Pinpoint the cell where the given text exists, returning its [x, y] midpoint coordinate. 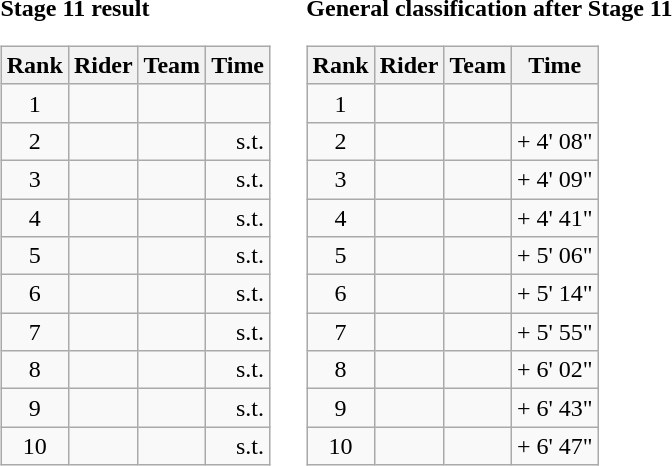
+ 5' 06" [554, 256]
+ 6' 47" [554, 446]
+ 6' 02" [554, 370]
+ 6' 43" [554, 408]
+ 4' 41" [554, 217]
+ 4' 09" [554, 179]
+ 5' 55" [554, 332]
+ 5' 14" [554, 294]
+ 4' 08" [554, 141]
